Locate the cell with the specified text and output its (x, y) center coordinate. 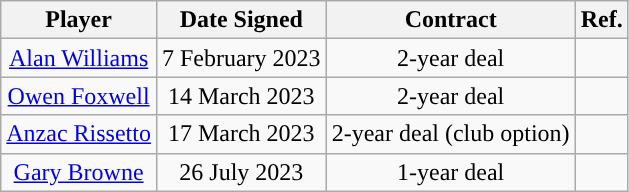
Alan Williams (79, 58)
1-year deal (450, 172)
14 March 2023 (241, 96)
17 March 2023 (241, 134)
Owen Foxwell (79, 96)
Gary Browne (79, 172)
Player (79, 20)
2-year deal (club option) (450, 134)
7 February 2023 (241, 58)
26 July 2023 (241, 172)
Contract (450, 20)
Date Signed (241, 20)
Anzac Rissetto (79, 134)
Ref. (602, 20)
